From the cell containing the given text, extract its center point as [x, y] coordinate. 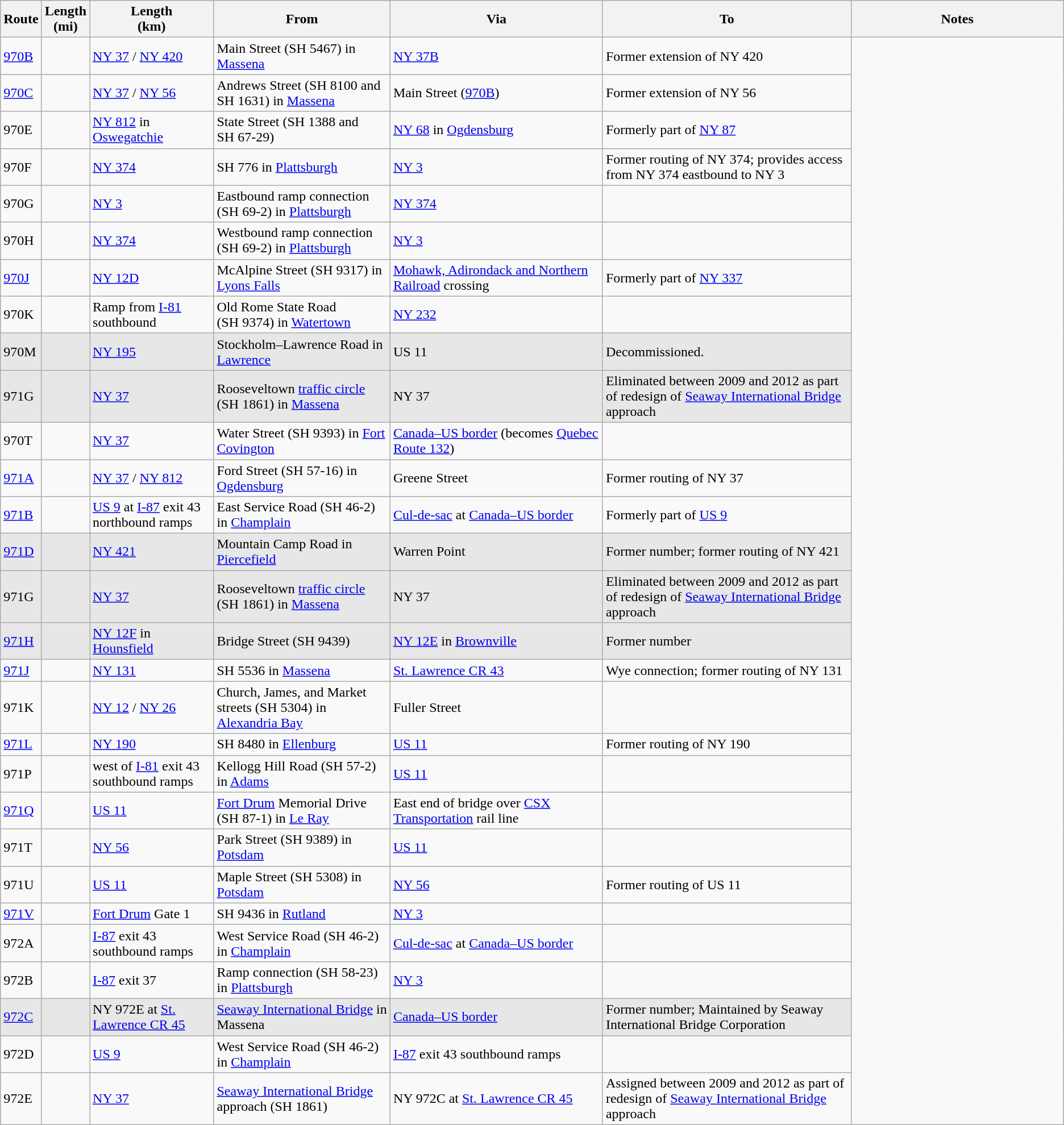
972E [21, 1099]
972B [21, 980]
970B [21, 56]
Mohawk, Adirondack and Northern Railroad crossing [496, 277]
St. Lawrence CR 43 [496, 670]
west of I-81 exit 43 southbound ramps [152, 774]
971U [21, 884]
Former extension of NY 420 [726, 56]
972C [21, 1017]
Former number; Maintained by Seaway International Bridge Corporation [726, 1017]
Fort Drum Gate 1 [152, 914]
Former number [726, 641]
I-87 exit 37 [152, 980]
Mountain Camp Road in Piercefield [302, 552]
From [302, 19]
Park Street (SH 9389) in Potsdam [302, 848]
SH 776 in Plattsburgh [302, 167]
970H [21, 241]
East end of bridge over CSX Transportation rail line [496, 810]
Kellogg Hill Road (SH 57-2) in Adams [302, 774]
US 9 [152, 1053]
971D [21, 552]
Formerly part of US 9 [726, 515]
State Street (SH 1388 and SH 67-29) [302, 130]
971H [21, 641]
Former routing of US 11 [726, 884]
Wye connection; former routing of NY 131 [726, 670]
970C [21, 93]
972D [21, 1053]
Church, James, and Market streets (SH 5304) in Alexandria Bay [302, 707]
Length(mi) [65, 19]
Former routing of NY 190 [726, 744]
Water Street (SH 9393) in Fort Covington [302, 441]
NY 12E in Brownville [496, 641]
McAlpine Street (SH 9317) in Lyons Falls [302, 277]
Greene Street [496, 477]
SH 9436 in Rutland [302, 914]
970G [21, 203]
Fuller Street [496, 707]
Main Street (SH 5467) in Massena [302, 56]
971J [21, 670]
NY 190 [152, 744]
Formerly part of NY 87 [726, 130]
Maple Street (SH 5308) in Potsdam [302, 884]
Eastbound ramp connection (SH 69-2) in Plattsburgh [302, 203]
NY 12 / NY 26 [152, 707]
NY 421 [152, 552]
NY 972E at St. Lawrence CR 45 [152, 1017]
971V [21, 914]
Former routing of NY 374; provides access from NY 374 eastbound to NY 3 [726, 167]
NY 68 in Ogdensburg [496, 130]
Old Rome State Road (SH 9374) in Watertown [302, 315]
971K [21, 707]
970F [21, 167]
NY 232 [496, 315]
US 9 at I-87 exit 43 northbound ramps [152, 515]
971Q [21, 810]
NY 195 [152, 351]
Via [496, 19]
NY 37 / NY 420 [152, 56]
Decommissioned. [726, 351]
NY 12D [152, 277]
970J [21, 277]
971B [21, 515]
Fort Drum Memorial Drive (SH 87-1) in Le Ray [302, 810]
Length(km) [152, 19]
NY 12F in Hounsfield [152, 641]
Seaway International Bridge in Massena [302, 1017]
Former number; former routing of NY 421 [726, 552]
Assigned between 2009 and 2012 as part of redesign of Seaway International Bridge approach [726, 1099]
972A [21, 943]
970T [21, 441]
Route [21, 19]
971P [21, 774]
Bridge Street (SH 9439) [302, 641]
Westbound ramp connection (SH 69-2) in Plattsburgh [302, 241]
970E [21, 130]
Seaway International Bridge approach (SH 1861) [302, 1099]
Main Street (970B) [496, 93]
Stockholm–Lawrence Road in Lawrence [302, 351]
Former extension of NY 56 [726, 93]
971T [21, 848]
NY 812 in Oswegatchie [152, 130]
Formerly part of NY 337 [726, 277]
NY 37 / NY 812 [152, 477]
Ford Street (SH 57-16) in Ogdensburg [302, 477]
Canada–US border [496, 1017]
Canada–US border (becomes Quebec Route 132) [496, 441]
Former routing of NY 37 [726, 477]
NY 37 / NY 56 [152, 93]
971A [21, 477]
971L [21, 744]
Warren Point [496, 552]
NY 972C at St. Lawrence CR 45 [496, 1099]
To [726, 19]
Ramp from I-81 southbound [152, 315]
NY 37B [496, 56]
SH 8480 in Ellenburg [302, 744]
Notes [957, 19]
970M [21, 351]
NY 131 [152, 670]
Andrews Street (SH 8100 and SH 1631) in Massena [302, 93]
Ramp connection (SH 58-23) in Plattsburgh [302, 980]
970K [21, 315]
East Service Road (SH 46-2) in Champlain [302, 515]
SH 5536 in Massena [302, 670]
